Detect which cell encompasses the target text, then output its [X, Y] center coordinate. 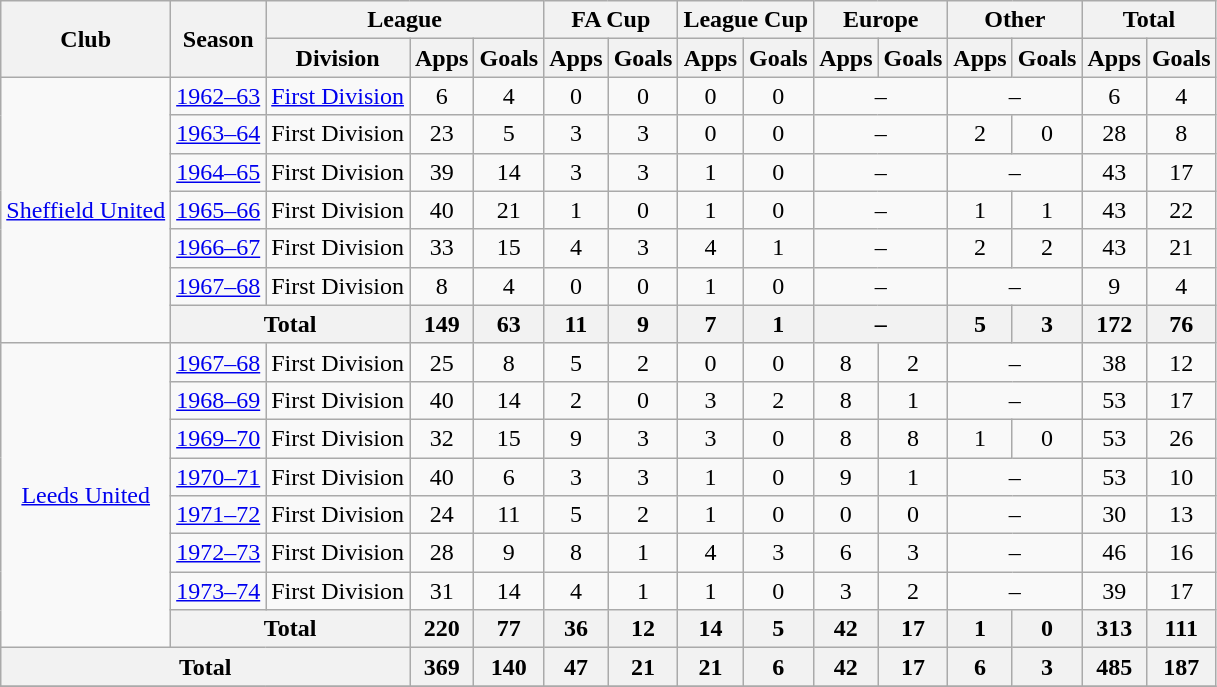
36 [576, 629]
1966–67 [218, 248]
1973–74 [218, 591]
24 [442, 515]
10 [1181, 477]
1962–63 [218, 96]
46 [1114, 553]
172 [1114, 324]
313 [1114, 629]
22 [1181, 210]
1969–70 [218, 438]
1972–73 [218, 553]
13 [1181, 515]
38 [1114, 362]
77 [509, 629]
Leeds United [86, 495]
Other [1015, 20]
149 [442, 324]
1968–69 [218, 400]
25 [442, 362]
26 [1181, 438]
Season [218, 39]
League [405, 20]
63 [509, 324]
30 [1114, 515]
33 [442, 248]
32 [442, 438]
369 [442, 667]
Division [338, 58]
FA Cup [611, 20]
23 [442, 134]
Club [86, 39]
485 [1114, 667]
16 [1181, 553]
7 [710, 324]
111 [1181, 629]
1965–66 [218, 210]
31 [442, 591]
1970–71 [218, 477]
1971–72 [218, 515]
League Cup [746, 20]
Sheffield United [86, 210]
Europe [881, 20]
220 [442, 629]
47 [576, 667]
1963–64 [218, 134]
76 [1181, 324]
1964–65 [218, 172]
140 [509, 667]
187 [1181, 667]
